For the text-containing cell, return its midpoint in (x, y) coordinate format. 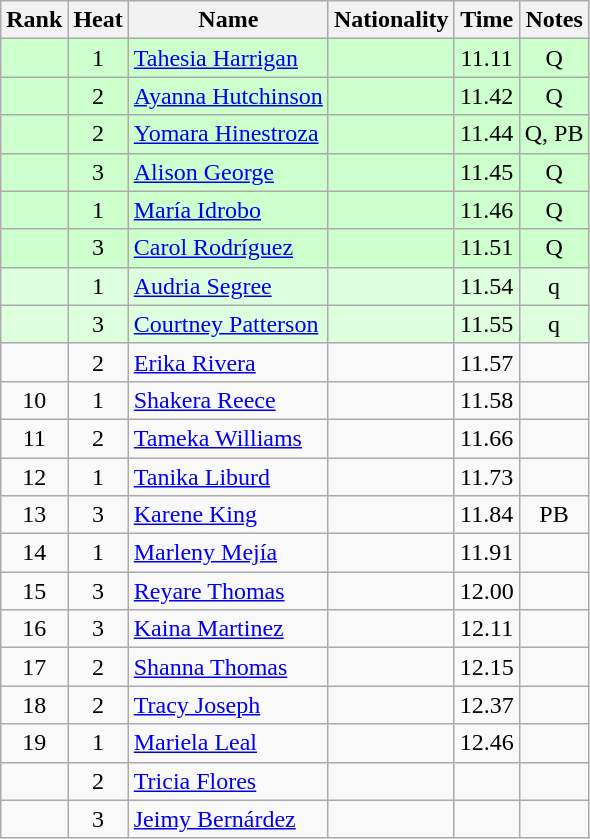
11.54 (486, 286)
Mariela Leal (228, 743)
11.11 (486, 58)
11.45 (486, 172)
16 (34, 629)
Tricia Flores (228, 781)
Tracy Joseph (228, 705)
11.84 (486, 515)
Audria Segree (228, 286)
11.91 (486, 553)
Heat (98, 20)
Tameka Williams (228, 438)
11 (34, 438)
11.66 (486, 438)
PB (554, 515)
Courtney Patterson (228, 324)
Jeimy Bernárdez (228, 819)
Ayanna Hutchinson (228, 96)
17 (34, 667)
11.58 (486, 400)
18 (34, 705)
Rank (34, 20)
19 (34, 743)
Marleny Mejía (228, 553)
Q, PB (554, 134)
Time (486, 20)
Notes (554, 20)
Name (228, 20)
Shanna Thomas (228, 667)
11.46 (486, 210)
Erika Rivera (228, 362)
Carol Rodríguez (228, 248)
15 (34, 591)
11.55 (486, 324)
11.44 (486, 134)
Tanika Liburd (228, 477)
Tahesia Harrigan (228, 58)
11.51 (486, 248)
11.42 (486, 96)
Yomara Hinestroza (228, 134)
Nationality (391, 20)
14 (34, 553)
11.57 (486, 362)
12.46 (486, 743)
12 (34, 477)
12.11 (486, 629)
Reyare Thomas (228, 591)
10 (34, 400)
12.00 (486, 591)
Karene King (228, 515)
12.15 (486, 667)
12.37 (486, 705)
11.73 (486, 477)
Shakera Reece (228, 400)
Alison George (228, 172)
13 (34, 515)
María Idrobo (228, 210)
Kaina Martinez (228, 629)
